Extract the (X, Y) coordinate from the center of the cell holding the provided text.  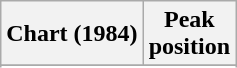
Peakposition (189, 34)
Chart (1984) (72, 34)
